Return [x, y] of the center of cell containing provided text 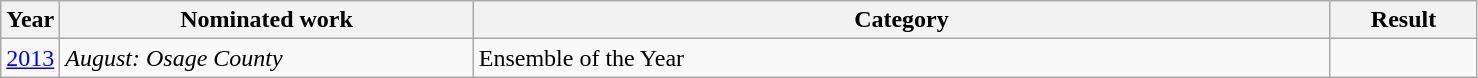
Ensemble of the Year [901, 58]
2013 [30, 58]
August: Osage County [266, 58]
Year [30, 20]
Nominated work [266, 20]
Result [1404, 20]
Category [901, 20]
